Return [x, y] of the center of cell containing provided text 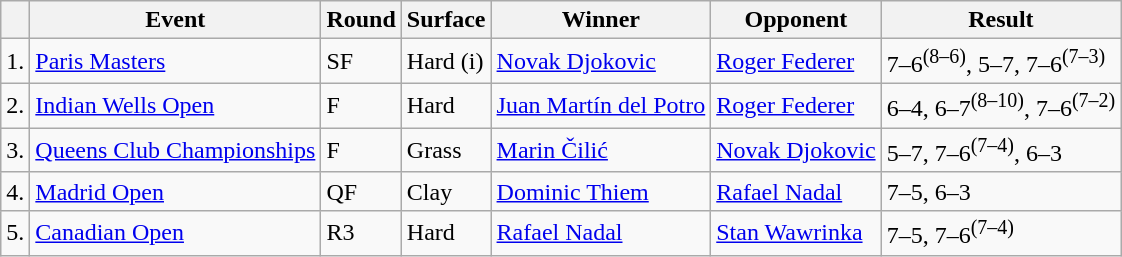
7–5, 7–6(7–4) [1001, 234]
Event [176, 20]
5. [16, 234]
R3 [361, 234]
Juan Martín del Potro [601, 106]
2. [16, 106]
Canadian Open [176, 234]
Grass [446, 150]
Indian Wells Open [176, 106]
Surface [446, 20]
Stan Wawrinka [796, 234]
6–4, 6–7(8–10), 7–6(7–2) [1001, 106]
Winner [601, 20]
Opponent [796, 20]
Round [361, 20]
7–6(8–6), 5–7, 7–6(7–3) [1001, 62]
3. [16, 150]
Dominic Thiem [601, 191]
Result [1001, 20]
7–5, 6–3 [1001, 191]
Hard (i) [446, 62]
Madrid Open [176, 191]
Marin Čilić [601, 150]
Clay [446, 191]
QF [361, 191]
4. [16, 191]
Paris Masters [176, 62]
Queens Club Championships [176, 150]
1. [16, 62]
SF [361, 62]
5–7, 7–6(7–4), 6–3 [1001, 150]
